Pinpoint the cell where the given text exists, returning its (X, Y) midpoint coordinate. 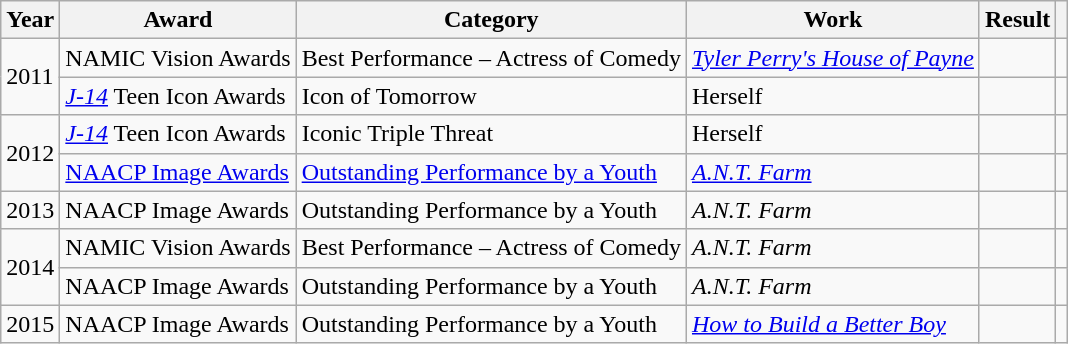
2015 (30, 324)
2011 (30, 77)
Result (1017, 20)
2013 (30, 210)
Award (178, 20)
2012 (30, 153)
Icon of Tomorrow (491, 96)
Year (30, 20)
2014 (30, 267)
Iconic Triple Threat (491, 134)
How to Build a Better Boy (832, 324)
Tyler Perry's House of Payne (832, 58)
Category (491, 20)
Work (832, 20)
